Determine the (X, Y) coordinate at the center of the cell enclosing the given text.  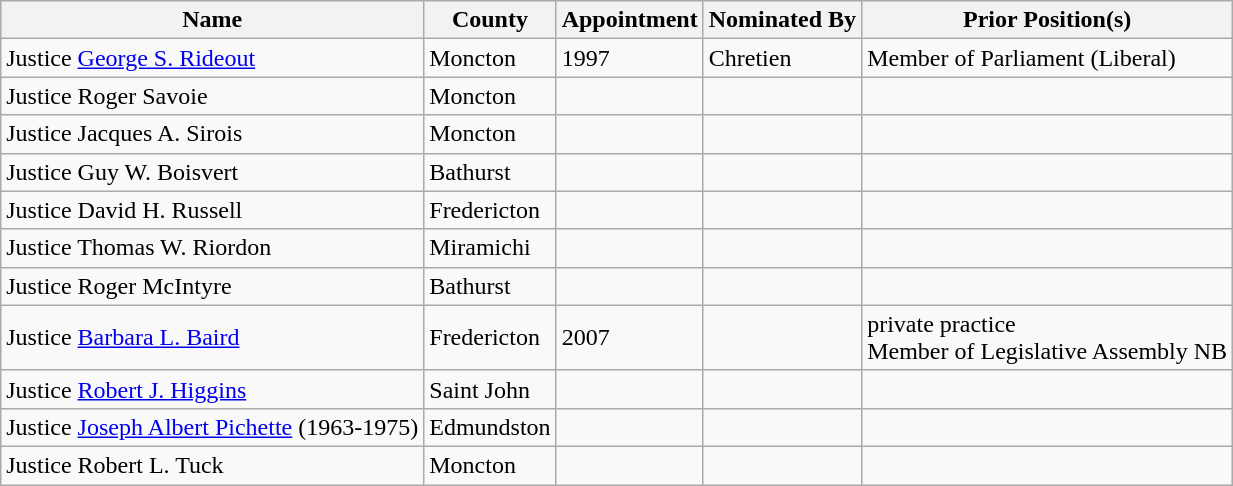
Justice Joseph Albert Pichette (1963-1975) (212, 427)
Justice Thomas W. Riordon (212, 248)
Justice Robert J. Higgins (212, 389)
private practiceMember of Legislative Assembly NB (1048, 338)
Justice Jacques A. Sirois (212, 134)
Justice Guy W. Boisvert (212, 172)
Nominated By (782, 20)
Justice Roger Savoie (212, 96)
County (490, 20)
Justice Barbara L. Baird (212, 338)
Justice Roger McIntyre (212, 286)
Justice David H. Russell (212, 210)
Miramichi (490, 248)
Chretien (782, 58)
Edmundston (490, 427)
Saint John (490, 389)
Name (212, 20)
Justice George S. Rideout (212, 58)
Justice Robert L. Tuck (212, 465)
1997 (630, 58)
2007 (630, 338)
Member of Parliament (Liberal) (1048, 58)
Appointment (630, 20)
Prior Position(s) (1048, 20)
